Locate the cell with the specified text and output its (X, Y) center coordinate. 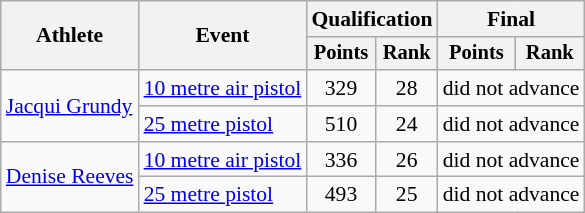
Jacqui Grundy (70, 106)
Athlete (70, 36)
25 (407, 195)
510 (340, 124)
Final (512, 19)
28 (407, 88)
Denise Reeves (70, 178)
329 (340, 88)
Qualification (372, 19)
26 (407, 160)
24 (407, 124)
Event (223, 36)
336 (340, 160)
493 (340, 195)
